Return the [x, y] coordinate for the center point of the cell that contains the specified text.  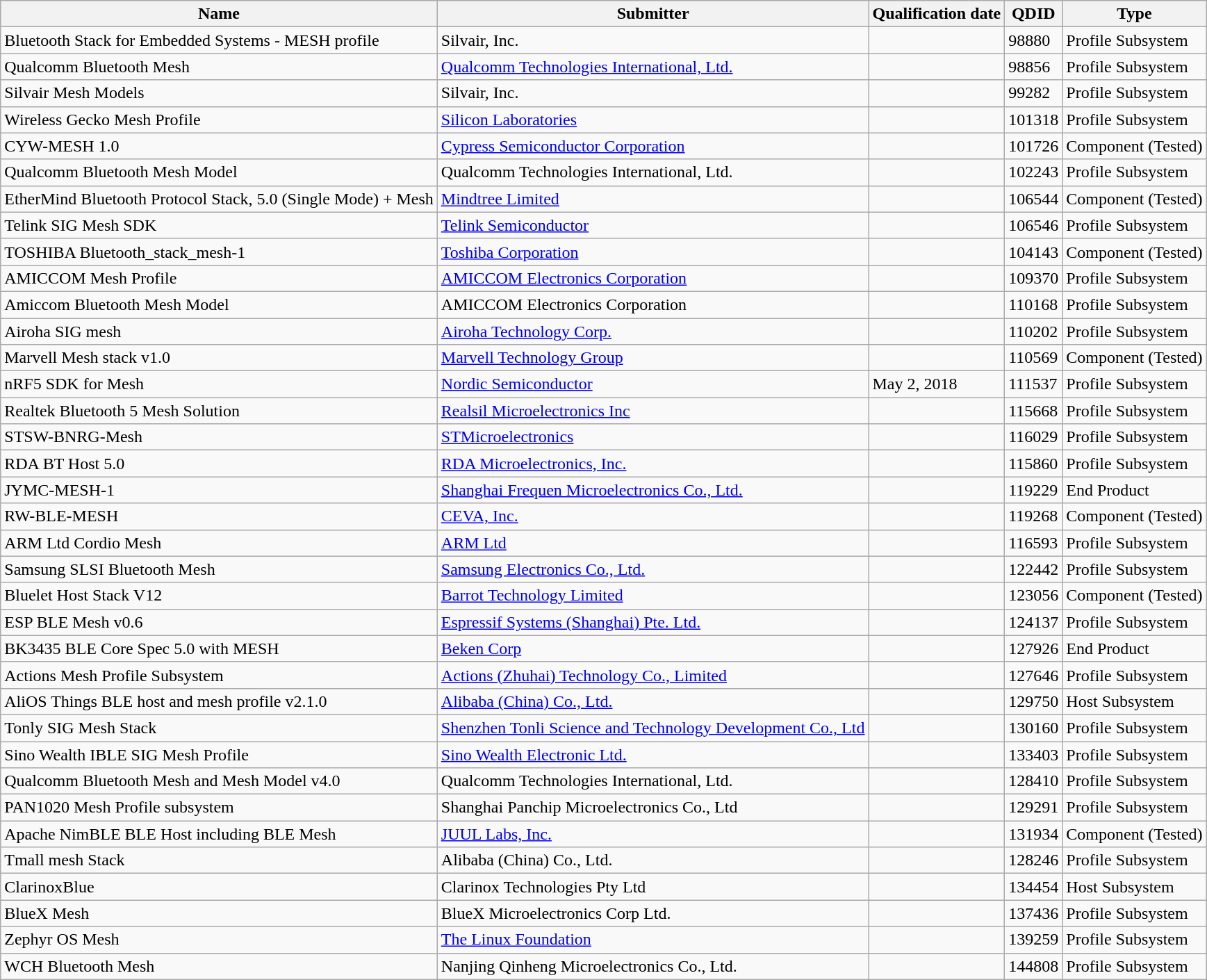
Realtek Bluetooth 5 Mesh Solution [220, 411]
RDA Microelectronics, Inc. [653, 464]
129291 [1034, 808]
101318 [1034, 120]
124137 [1034, 622]
Shanghai Panchip Microelectronics Co., Ltd [653, 808]
99282 [1034, 93]
TOSHIBA Bluetooth_stack_mesh-1 [220, 252]
Tonly SIG Mesh Stack [220, 728]
Cypress Semiconductor Corporation [653, 146]
RW-BLE-MESH [220, 516]
ESP BLE Mesh v0.6 [220, 622]
nRF5 SDK for Mesh [220, 384]
Nordic Semiconductor [653, 384]
110202 [1034, 332]
Actions Mesh Profile Subsystem [220, 675]
JYMC-MESH-1 [220, 490]
EtherMind Bluetooth Protocol Stack, 5.0 (Single Mode) + Mesh [220, 199]
STSW-BNRG-Mesh [220, 437]
JUUL Labs, Inc. [653, 834]
CEVA, Inc. [653, 516]
98880 [1034, 40]
Samsung Electronics Co., Ltd. [653, 569]
115668 [1034, 411]
122442 [1034, 569]
Amiccom Bluetooth Mesh Model [220, 304]
The Linux Foundation [653, 940]
Telink SIG Mesh SDK [220, 225]
134454 [1034, 887]
137436 [1034, 913]
123056 [1034, 596]
104143 [1034, 252]
109370 [1034, 278]
110168 [1034, 304]
127646 [1034, 675]
May 2, 2018 [937, 384]
AMICCOM Mesh Profile [220, 278]
144808 [1034, 966]
Silicon Laboratories [653, 120]
Bluetooth Stack for Embedded Systems - MESH profile [220, 40]
Airoha Technology Corp. [653, 332]
Type [1134, 14]
106546 [1034, 225]
Silvair Mesh Models [220, 93]
Apache NimBLE BLE Host including BLE Mesh [220, 834]
119268 [1034, 516]
Qualification date [937, 14]
131934 [1034, 834]
Qualcomm Bluetooth Mesh Model [220, 172]
Mindtree Limited [653, 199]
Nanjing Qinheng Microelectronics Co., Ltd. [653, 966]
102243 [1034, 172]
Marvell Technology Group [653, 358]
116029 [1034, 437]
Wireless Gecko Mesh Profile [220, 120]
Sino Wealth Electronic Ltd. [653, 754]
ClarinoxBlue [220, 887]
WCH Bluetooth Mesh [220, 966]
Sino Wealth IBLE SIG Mesh Profile [220, 754]
Toshiba Corporation [653, 252]
ARM Ltd [653, 543]
BlueX Mesh [220, 913]
Espressif Systems (Shanghai) Pte. Ltd. [653, 622]
98856 [1034, 67]
Qualcomm Bluetooth Mesh and Mesh Model v4.0 [220, 781]
Clarinox Technologies Pty Ltd [653, 887]
Samsung SLSI Bluetooth Mesh [220, 569]
QDID [1034, 14]
128246 [1034, 860]
101726 [1034, 146]
Marvell Mesh stack v1.0 [220, 358]
Submitter [653, 14]
127926 [1034, 648]
119229 [1034, 490]
115860 [1034, 464]
Qualcomm Bluetooth Mesh [220, 67]
ARM Ltd Cordio Mesh [220, 543]
139259 [1034, 940]
Shenzhen Tonli Science and Technology Development Co., Ltd [653, 728]
Beken Corp [653, 648]
110569 [1034, 358]
Tmall mesh Stack [220, 860]
PAN1020 Mesh Profile subsystem [220, 808]
Barrot Technology Limited [653, 596]
133403 [1034, 754]
STMicroelectronics [653, 437]
106544 [1034, 199]
RDA BT Host 5.0 [220, 464]
CYW-MESH 1.0 [220, 146]
111537 [1034, 384]
Zephyr OS Mesh [220, 940]
BK3435 BLE Core Spec 5.0 with MESH [220, 648]
Name [220, 14]
Bluelet Host Stack V12 [220, 596]
Realsil Microelectronics Inc [653, 411]
Actions (Zhuhai) Technology Co., Limited [653, 675]
130160 [1034, 728]
Shanghai Frequen Microelectronics Co., Ltd. [653, 490]
116593 [1034, 543]
128410 [1034, 781]
129750 [1034, 701]
BlueX Microelectronics Corp Ltd. [653, 913]
AliOS Things BLE host and mesh profile v2.1.0 [220, 701]
Airoha SIG mesh [220, 332]
Telink Semiconductor [653, 225]
